From the cell containing the given text, extract its center point as (X, Y) coordinate. 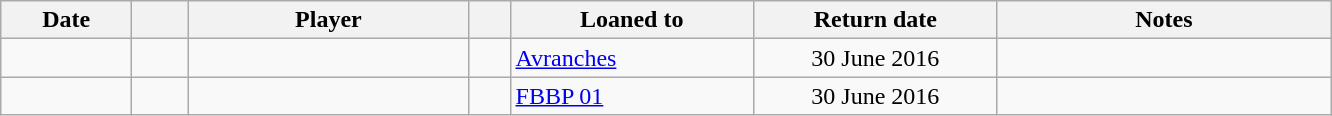
FBBP 01 (632, 96)
Player (328, 20)
Loaned to (632, 20)
Avranches (632, 58)
Return date (876, 20)
Date (66, 20)
Notes (1164, 20)
